Capture the cell that displays the provided text and extract its (x, y) central coordinate. 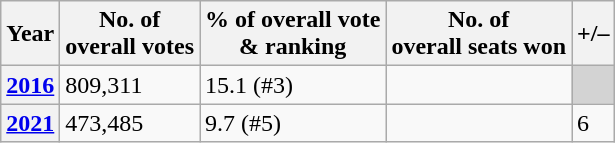
2016 (30, 85)
6 (594, 123)
+/– (594, 34)
15.1 (#3) (293, 85)
No. ofoverall seats won (479, 34)
473,485 (130, 123)
809,311 (130, 85)
9.7 (#5) (293, 123)
No. ofoverall votes (130, 34)
2021 (30, 123)
% of overall vote & ranking (293, 34)
Year (30, 34)
